From the cell containing the given text, extract its center point as [x, y] coordinate. 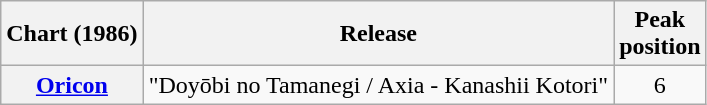
Oricon [72, 85]
Peakposition [660, 34]
"Doyōbi no Tamanegi / Axia - Kanashii Kotori" [378, 85]
6 [660, 85]
Chart (1986) [72, 34]
Release [378, 34]
